Locate the cell with the specified text and output its [X, Y] center coordinate. 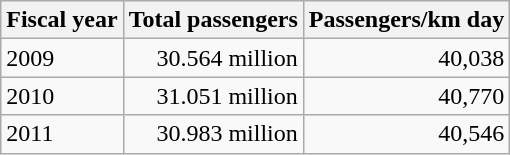
Fiscal year [62, 20]
30.564 million [213, 58]
Passengers/km day [406, 20]
40,770 [406, 96]
Total passengers [213, 20]
40,546 [406, 134]
30.983 million [213, 134]
2009 [62, 58]
40,038 [406, 58]
2010 [62, 96]
31.051 million [213, 96]
2011 [62, 134]
